Scan for the cell matching the given text and deliver its [x, y] coordinate at center. 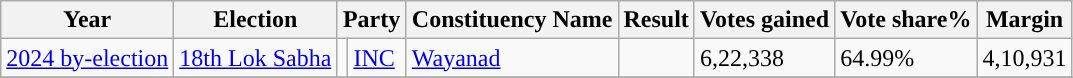
6,22,338 [764, 58]
64.99% [906, 58]
Party [372, 20]
Year [88, 20]
2024 by-election [88, 58]
Margin [1024, 20]
Vote share% [906, 20]
Votes gained [764, 20]
Election [256, 20]
INC [377, 58]
4,10,931 [1024, 58]
18th Lok Sabha [256, 58]
Wayanad [512, 58]
Result [656, 20]
Constituency Name [512, 20]
